Extract the [X, Y] coordinate from the center of the cell holding the provided text.  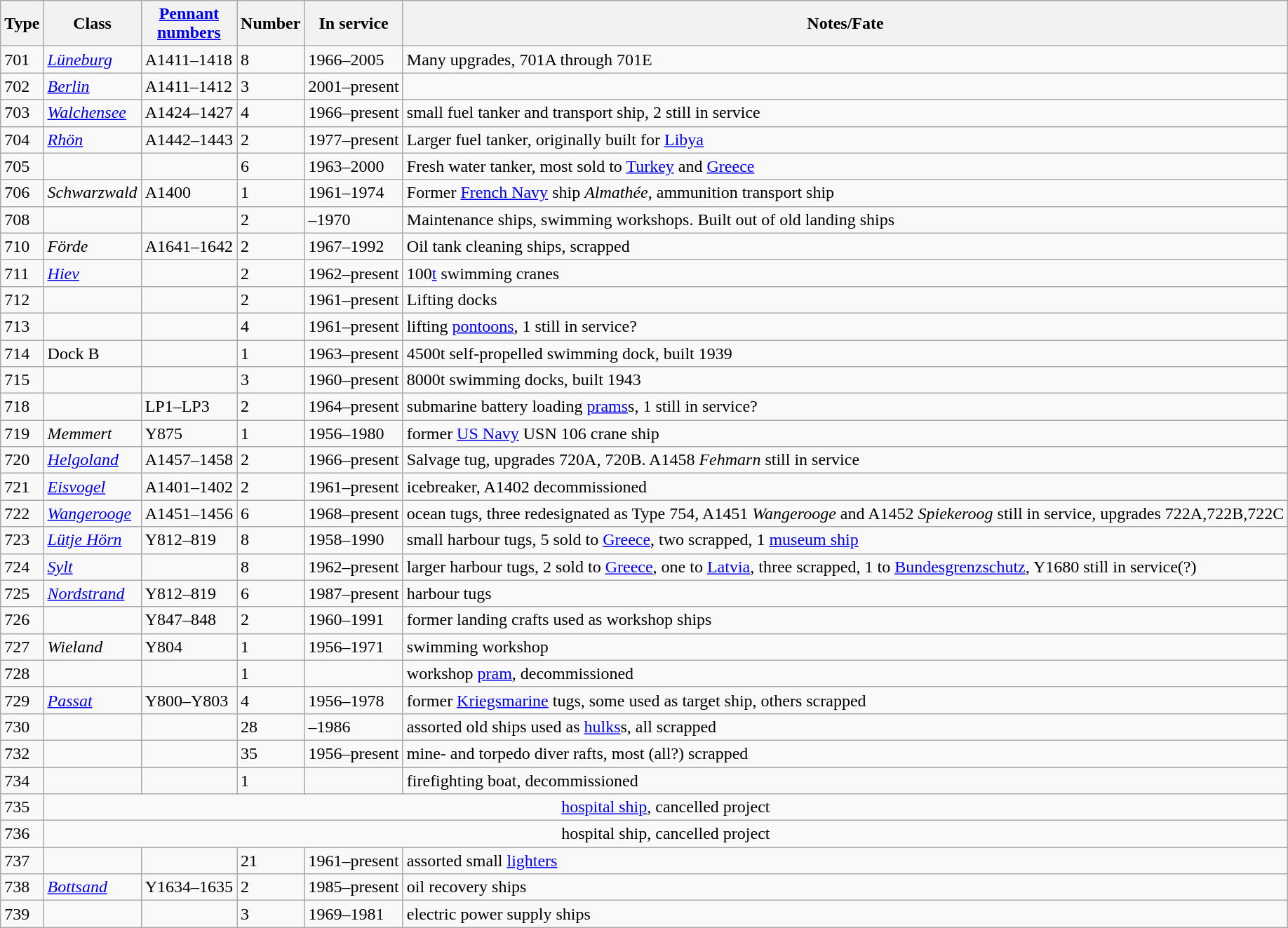
–1986 [354, 727]
710 [22, 246]
711 [22, 273]
submarine battery loading pramss, 1 still in service? [845, 407]
Notes/Fate [845, 24]
1961–1974 [354, 193]
703 [22, 113]
assorted small lighters [845, 861]
718 [22, 407]
21 [271, 861]
lifting pontoons, 1 still in service? [845, 326]
Förde [93, 246]
Oil tank cleaning ships, scrapped [845, 246]
8000t swimming docks, built 1943 [845, 380]
A1400 [189, 193]
Rhön [93, 140]
harbour tugs [845, 593]
Eisvogel [93, 487]
28 [271, 727]
Y875 [189, 433]
Wieland [93, 647]
electric power supply ships [845, 914]
Lütje Hörn [93, 540]
In service [354, 24]
1977–present [354, 140]
729 [22, 700]
A1411–1418 [189, 60]
1969–1981 [354, 914]
Lifting docks [845, 300]
728 [22, 673]
701 [22, 60]
former landing crafts used as workshop ships [845, 620]
712 [22, 300]
1956–1980 [354, 433]
706 [22, 193]
Maintenance ships, swimming workshops. Built out of old landing ships [845, 220]
workshop pram, decommissioned [845, 673]
Y800–Y803 [189, 700]
–1970 [354, 220]
1963–2000 [354, 166]
mine- and torpedo diver rafts, most (all?) scrapped [845, 753]
713 [22, 326]
A1424–1427 [189, 113]
firefighting boat, decommissioned [845, 781]
larger harbour tugs, 2 sold to Greece, one to Latvia, three scrapped, 1 to Bundesgrenzschutz, Y1680 still in service(?) [845, 567]
736 [22, 834]
small harbour tugs, 5 sold to Greece, two scrapped, 1 museum ship [845, 540]
1956–1978 [354, 700]
722 [22, 513]
1987–present [354, 593]
1956–1971 [354, 647]
Helgoland [93, 460]
1967–1992 [354, 246]
Dock B [93, 353]
1960–1991 [354, 620]
708 [22, 220]
730 [22, 727]
Many upgrades, 701A through 701E [845, 60]
1964–present [354, 407]
1956–present [354, 753]
737 [22, 861]
Berlin [93, 86]
Larger fuel tanker, originally built for Libya [845, 140]
100t swimming cranes [845, 273]
732 [22, 753]
35 [271, 753]
724 [22, 567]
1963–present [354, 353]
Wangerooge [93, 513]
727 [22, 647]
Lüneburg [93, 60]
Y847–848 [189, 620]
Pennantnumbers [189, 24]
A1457–1458 [189, 460]
1968–present [354, 513]
A1641–1642 [189, 246]
705 [22, 166]
Number [271, 24]
720 [22, 460]
small fuel tanker and transport ship, 2 still in service [845, 113]
A1451–1456 [189, 513]
oil recovery ships [845, 887]
725 [22, 593]
Type [22, 24]
723 [22, 540]
735 [22, 807]
738 [22, 887]
former Kriegsmarine tugs, some used as target ship, others scrapped [845, 700]
Fresh water tanker, most sold to Turkey and Greece [845, 166]
734 [22, 781]
726 [22, 620]
1966–2005 [354, 60]
Salvage tug, upgrades 720A, 720B. A1458 Fehmarn still in service [845, 460]
former US Navy USN 106 crane ship [845, 433]
assorted old ships used as hulkss, all scrapped [845, 727]
Walchensee [93, 113]
Y1634–1635 [189, 887]
719 [22, 433]
1960–present [354, 380]
715 [22, 380]
A1442–1443 [189, 140]
Passat [93, 700]
Memmert [93, 433]
1958–1990 [354, 540]
Sylt [93, 567]
Schwarzwald [93, 193]
Bottsand [93, 887]
702 [22, 86]
A1411–1412 [189, 86]
icebreaker, A1402 decommissioned [845, 487]
swimming workshop [845, 647]
Y804 [189, 647]
2001–present [354, 86]
Hiev [93, 273]
Former French Navy ship Almathée, ammunition transport ship [845, 193]
739 [22, 914]
LP1–LP3 [189, 407]
704 [22, 140]
1985–present [354, 887]
ocean tugs, three redesignated as Type 754, A1451 Wangerooge and A1452 Spiekeroog still in service, upgrades 722A,722B,722C [845, 513]
4500t self-propelled swimming dock, built 1939 [845, 353]
A1401–1402 [189, 487]
Class [93, 24]
Nordstrand [93, 593]
721 [22, 487]
714 [22, 353]
